Locate the cell with the specified text and output its (x, y) center coordinate. 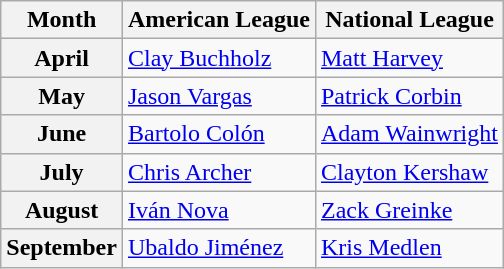
Iván Nova (218, 210)
June (62, 134)
Kris Medlen (409, 248)
Month (62, 20)
Adam Wainwright (409, 134)
American League (218, 20)
Jason Vargas (218, 96)
Clay Buchholz (218, 58)
Matt Harvey (409, 58)
Clayton Kershaw (409, 172)
July (62, 172)
Zack Greinke (409, 210)
May (62, 96)
Chris Archer (218, 172)
August (62, 210)
September (62, 248)
Bartolo Colón (218, 134)
Ubaldo Jiménez (218, 248)
April (62, 58)
National League (409, 20)
Patrick Corbin (409, 96)
